Detect which cell encompasses the target text, then output its (X, Y) center coordinate. 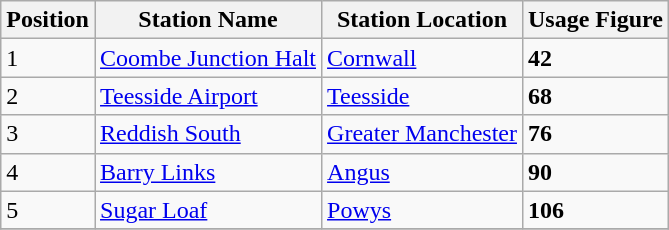
Barry Links (208, 172)
Station Location (422, 20)
90 (595, 172)
Position (48, 20)
Greater Manchester (422, 134)
Teesside (422, 96)
1 (48, 58)
Teesside Airport (208, 96)
Angus (422, 172)
3 (48, 134)
42 (595, 58)
Usage Figure (595, 20)
68 (595, 96)
4 (48, 172)
Coombe Junction Halt (208, 58)
Station Name (208, 20)
Sugar Loaf (208, 210)
2 (48, 96)
76 (595, 134)
106 (595, 210)
Powys (422, 210)
5 (48, 210)
Cornwall (422, 58)
Reddish South (208, 134)
